Identify which cell holds the provided text, then report its [X, Y] central coordinate. 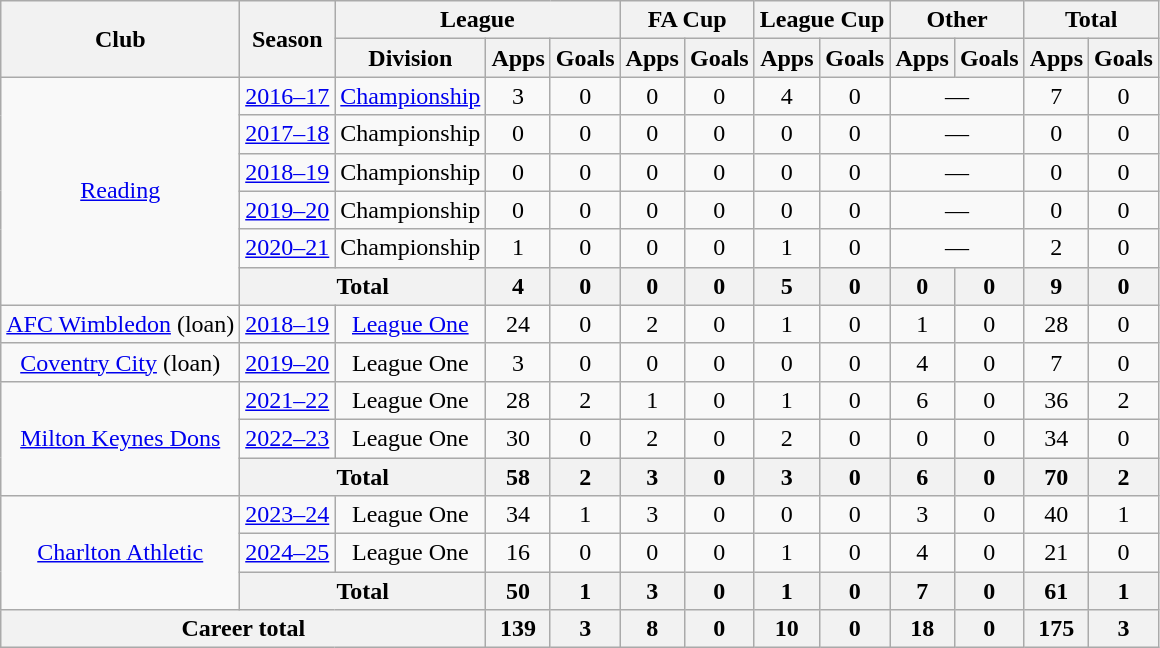
2017–18 [288, 134]
21 [1056, 553]
Season [288, 39]
30 [518, 438]
58 [518, 477]
24 [518, 324]
2023–24 [288, 515]
Club [120, 39]
2021–22 [288, 400]
League Cup [822, 20]
70 [1056, 477]
50 [518, 591]
8 [652, 629]
Division [410, 58]
9 [1056, 286]
36 [1056, 400]
16 [518, 553]
5 [786, 286]
175 [1056, 629]
Milton Keynes Dons [120, 438]
FA Cup [687, 20]
2020–21 [288, 248]
Charlton Athletic [120, 553]
18 [922, 629]
Other [957, 20]
League [478, 20]
61 [1056, 591]
2016–17 [288, 96]
Reading [120, 191]
Coventry City (loan) [120, 362]
2022–23 [288, 438]
10 [786, 629]
AFC Wimbledon (loan) [120, 324]
2024–25 [288, 553]
40 [1056, 515]
Career total [244, 629]
139 [518, 629]
